Output the (x, y) coordinate of the center of the cell containing the given text.  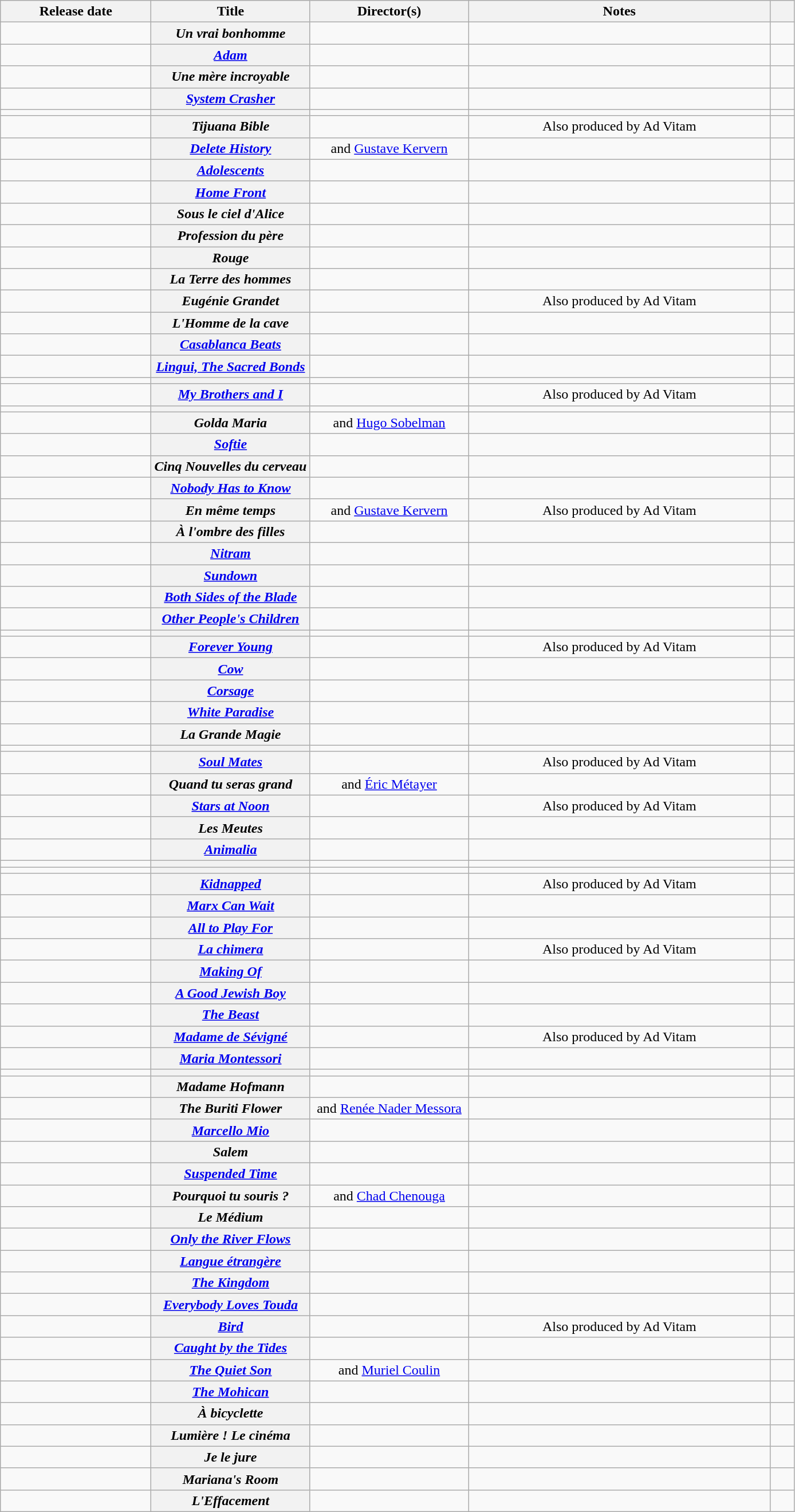
Langue étrangère (230, 1261)
and Hugo Sobelman (389, 423)
La chimera (230, 950)
A Good Jewish Boy (230, 993)
Kidnapped (230, 884)
La Terre des hommes (230, 279)
Pourquoi tu souris ? (230, 1195)
Caught by the Tides (230, 1348)
À bicyclette (230, 1413)
Soul Mates (230, 762)
Tijuana Bible (230, 127)
and Éric Métayer (389, 784)
Marx Can Wait (230, 906)
Title (230, 11)
System Crasher (230, 99)
Quand tu seras grand (230, 784)
Making Of (230, 971)
Release date (76, 11)
Sundown (230, 576)
Suspended Time (230, 1174)
Madame de Sévigné (230, 1037)
and Chad Chenouga (389, 1195)
Softie (230, 444)
Cow (230, 669)
Le Médium (230, 1218)
À l'ombre des filles (230, 531)
The Beast (230, 1015)
Home Front (230, 192)
Nitram (230, 553)
L'Effacement (230, 1501)
My Brothers and I (230, 395)
and Renée Nader Messora (389, 1108)
Nobody Has to Know (230, 488)
Casablanca Beats (230, 345)
Marcello Mio (230, 1130)
Adam (230, 55)
La Grande Magie (230, 734)
Director(s) (389, 11)
Les Meutes (230, 828)
Une mère incroyable (230, 77)
Mariana's Room (230, 1479)
En même temps (230, 510)
Un vrai bonhomme (230, 33)
Corsage (230, 691)
Notes (619, 11)
Stars at Noon (230, 806)
Everybody Loves Touda (230, 1305)
Only the River Flows (230, 1239)
The Kingdom (230, 1283)
Lingui, The Sacred Bonds (230, 367)
Salem (230, 1152)
Golda Maria (230, 423)
Forever Young (230, 647)
Adolescents (230, 170)
Rouge (230, 257)
Je le jure (230, 1457)
The Mohican (230, 1392)
and Muriel Coulin (389, 1370)
Lumière ! Le cinéma (230, 1435)
Both Sides of the Blade (230, 597)
Bird (230, 1326)
Sous le ciel d'Alice (230, 214)
All to Play For (230, 928)
L'Homme de la cave (230, 323)
Eugénie Grandet (230, 301)
Maria Montessori (230, 1058)
Profession du père (230, 235)
White Paradise (230, 712)
Other People's Children (230, 619)
Animalia (230, 849)
Delete History (230, 148)
The Quiet Son (230, 1370)
The Buriti Flower (230, 1108)
Cinq Nouvelles du cerveau (230, 466)
Madame Hofmann (230, 1086)
